Determine the [X, Y] coordinate at the center of the cell enclosing the given text.  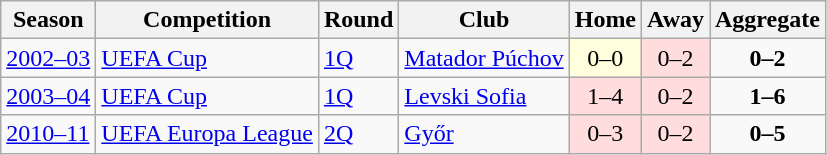
0–5 [768, 134]
1–6 [768, 96]
2002–03 [48, 58]
Győr [484, 134]
Season [48, 20]
Matador Púchov [484, 58]
Away [676, 20]
0–0 [605, 58]
UEFA Europa League [208, 134]
Club [484, 20]
1–4 [605, 96]
Aggregate [768, 20]
Competition [208, 20]
2Q [358, 134]
0–3 [605, 134]
Home [605, 20]
Levski Sofia [484, 96]
Round [358, 20]
2010–11 [48, 134]
2003–04 [48, 96]
